For the text-containing cell, return its midpoint in (x, y) coordinate format. 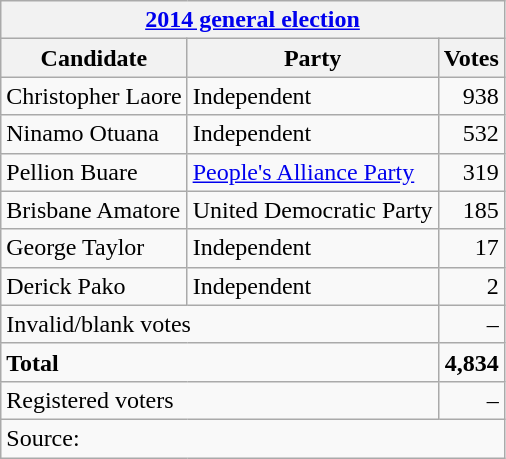
Source: (253, 438)
532 (471, 134)
Candidate (94, 58)
Registered voters (220, 400)
Christopher Laore (94, 96)
938 (471, 96)
Votes (471, 58)
Pellion Buare (94, 172)
George Taylor (94, 248)
17 (471, 248)
Derick Pako (94, 286)
United Democratic Party (312, 210)
Party (312, 58)
Total (220, 362)
Brisbane Amatore (94, 210)
People's Alliance Party (312, 172)
2014 general election (253, 20)
Ninamo Otuana (94, 134)
185 (471, 210)
4,834 (471, 362)
319 (471, 172)
2 (471, 286)
Invalid/blank votes (220, 324)
